Scan for the cell matching the given text and deliver its (x, y) coordinate at center. 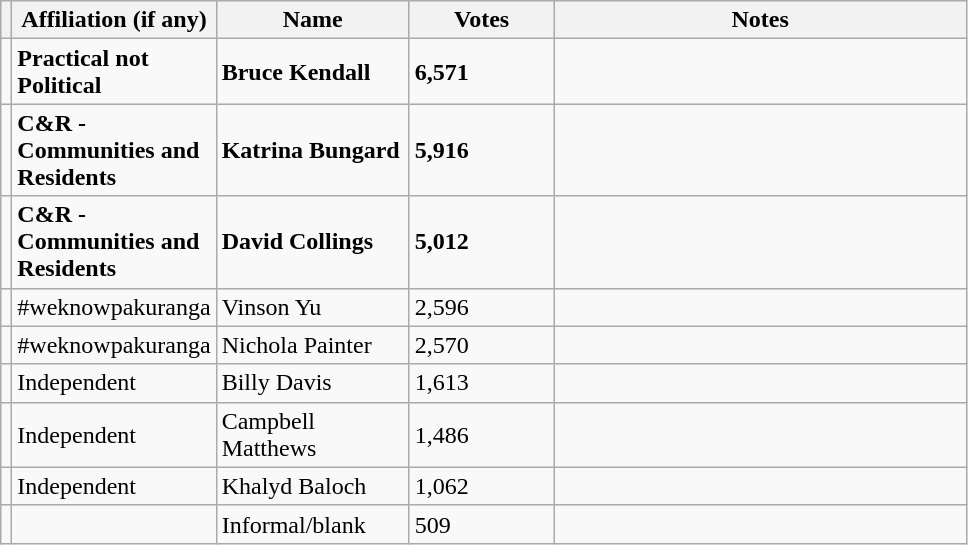
Votes (482, 20)
Campbell Matthews (312, 434)
Billy Davis (312, 383)
Informal/blank (312, 524)
2,596 (482, 307)
1,486 (482, 434)
Practical not Political (114, 72)
5,916 (482, 150)
Notes (760, 20)
Name (312, 20)
Katrina Bungard (312, 150)
6,571 (482, 72)
Vinson Yu (312, 307)
Khalyd Baloch (312, 486)
David Collings (312, 242)
Affiliation (if any) (114, 20)
509 (482, 524)
1,062 (482, 486)
1,613 (482, 383)
Nichola Painter (312, 345)
5,012 (482, 242)
Bruce Kendall (312, 72)
2,570 (482, 345)
